Pinpoint the cell where the given text exists, returning its (x, y) midpoint coordinate. 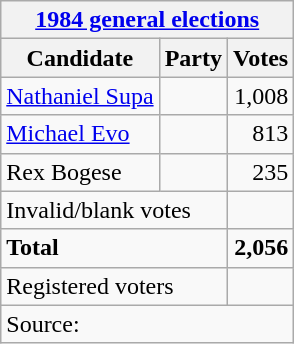
235 (260, 172)
1984 general elections (148, 20)
Source: (148, 324)
Michael Evo (80, 134)
813 (260, 134)
Candidate (80, 58)
1,008 (260, 96)
Votes (260, 58)
Nathaniel Supa (80, 96)
Rex Bogese (80, 172)
Invalid/blank votes (114, 210)
Registered voters (114, 286)
2,056 (260, 248)
Party (193, 58)
Total (114, 248)
